Extract the (X, Y) coordinate from the center of the cell holding the provided text.  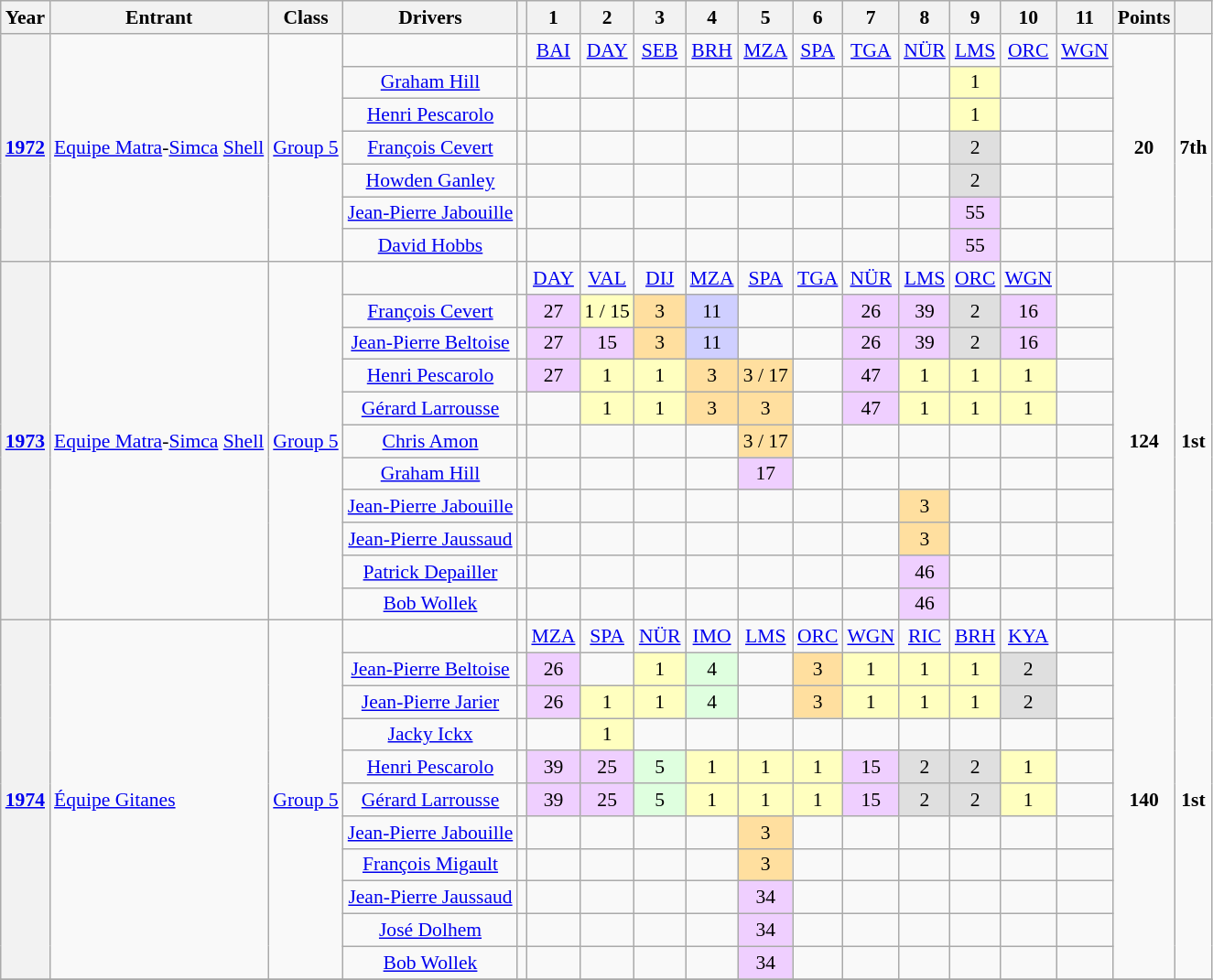
KYA (1028, 637)
IMO (712, 637)
10 (1028, 17)
Patrick Depailler (430, 572)
20 (1144, 148)
124 (1144, 441)
Entrant (159, 17)
Year (26, 17)
François Migault (430, 865)
Drivers (430, 17)
1972 (26, 148)
VAL (608, 278)
6 (818, 17)
Chris Amon (430, 441)
1974 (26, 800)
8 (925, 17)
José Dolhem (430, 931)
BAI (553, 50)
Points (1144, 17)
Class (306, 17)
DIJ (660, 278)
7th (1193, 148)
7 (871, 17)
1 / 15 (608, 311)
Jean-Pierre Jarier (430, 702)
140 (1144, 800)
SEB (660, 50)
David Hobbs (430, 246)
Howden Ganley (430, 180)
RIC (925, 637)
Jacky Ickx (430, 735)
9 (976, 17)
1973 (26, 441)
17 (765, 474)
Équipe Gitanes (159, 800)
